Determine the [x, y] coordinate at the center of the cell enclosing the given text.  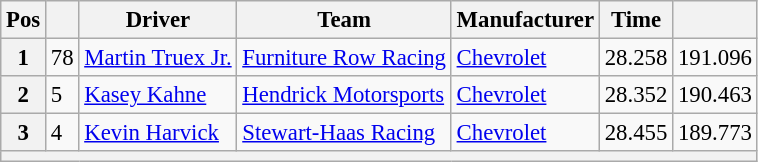
Driver [158, 20]
Stewart-Haas Racing [344, 133]
28.455 [636, 133]
190.463 [716, 95]
28.258 [636, 58]
28.352 [636, 95]
Pos [24, 20]
4 [62, 133]
Manufacturer [525, 20]
78 [62, 58]
1 [24, 58]
5 [62, 95]
Time [636, 20]
Furniture Row Racing [344, 58]
Martin Truex Jr. [158, 58]
Team [344, 20]
Kevin Harvick [158, 133]
Hendrick Motorsports [344, 95]
Kasey Kahne [158, 95]
2 [24, 95]
189.773 [716, 133]
191.096 [716, 58]
3 [24, 133]
